Locate the cell with the specified text and output its [x, y] center coordinate. 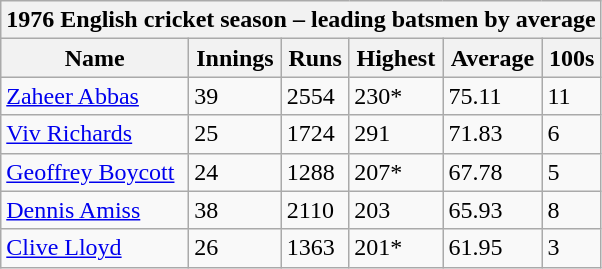
2554 [315, 96]
Zaheer Abbas [95, 96]
Average [492, 58]
5 [572, 172]
24 [236, 172]
1363 [315, 248]
61.95 [492, 248]
Highest [396, 58]
26 [236, 248]
39 [236, 96]
203 [396, 210]
1724 [315, 134]
201* [396, 248]
Runs [315, 58]
25 [236, 134]
1288 [315, 172]
67.78 [492, 172]
Viv Richards [95, 134]
65.93 [492, 210]
75.11 [492, 96]
Innings [236, 58]
2110 [315, 210]
11 [572, 96]
291 [396, 134]
Clive Lloyd [95, 248]
38 [236, 210]
6 [572, 134]
207* [396, 172]
3 [572, 248]
Name [95, 58]
100s [572, 58]
1976 English cricket season – leading batsmen by average [301, 20]
Dennis Amiss [95, 210]
230* [396, 96]
71.83 [492, 134]
Geoffrey Boycott [95, 172]
8 [572, 210]
